Extract the (X, Y) coordinate from the center of the cell holding the provided text.  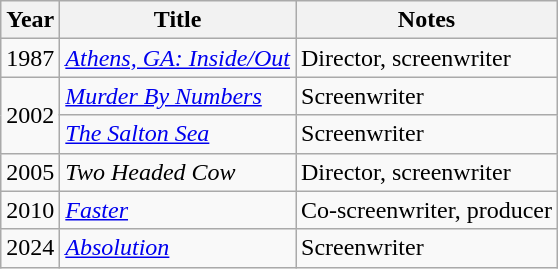
Absolution (178, 248)
Notes (427, 20)
1987 (30, 58)
Faster (178, 210)
2010 (30, 210)
2024 (30, 248)
Title (178, 20)
2002 (30, 115)
Two Headed Cow (178, 172)
Athens, GA: Inside/Out (178, 58)
Co-screenwriter, producer (427, 210)
Year (30, 20)
The Salton Sea (178, 134)
Murder By Numbers (178, 96)
2005 (30, 172)
